Scan for the cell matching the given text and deliver its [x, y] coordinate at center. 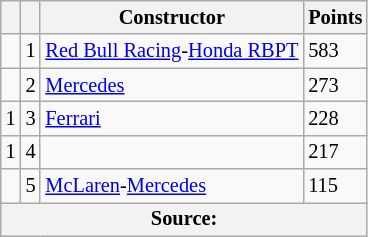
217 [335, 152]
273 [335, 85]
228 [335, 118]
Mercedes [172, 85]
Constructor [172, 17]
Red Bull Racing-Honda RBPT [172, 51]
5 [31, 186]
115 [335, 186]
Points [335, 17]
3 [31, 118]
4 [31, 152]
583 [335, 51]
Ferrari [172, 118]
2 [31, 85]
McLaren-Mercedes [172, 186]
Source: [184, 219]
